Detect which cell encompasses the target text, then output its [x, y] center coordinate. 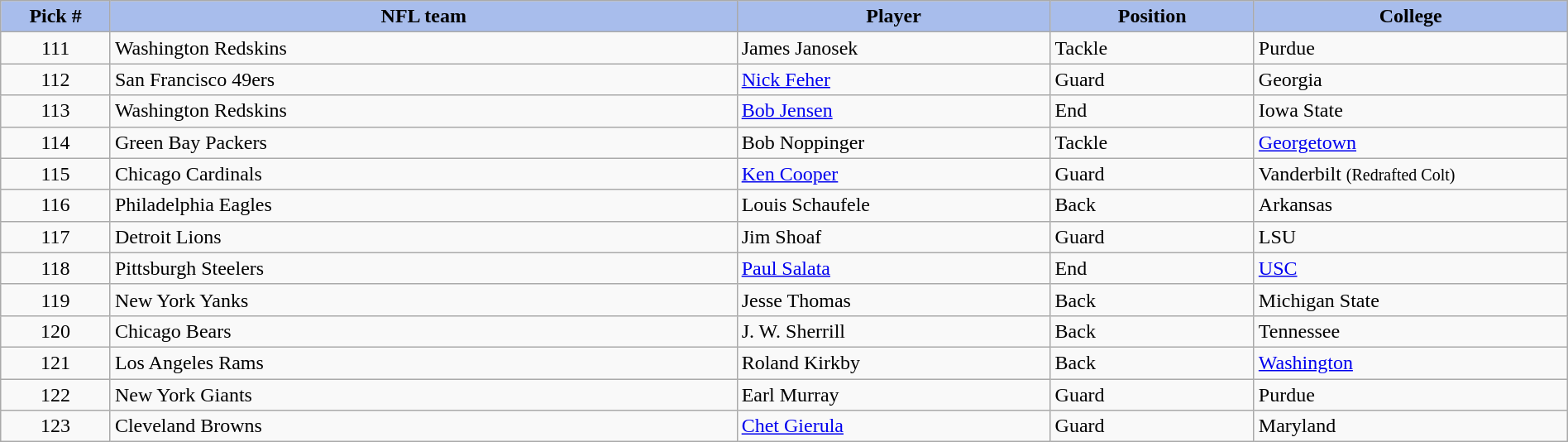
Bob Jensen [893, 111]
College [1411, 17]
Pick # [56, 17]
Bob Noppinger [893, 142]
114 [56, 142]
Cleveland Browns [423, 426]
LSU [1411, 237]
Chet Gierula [893, 426]
Chicago Bears [423, 331]
Vanderbilt (Redrafted Colt) [1411, 174]
121 [56, 363]
Detroit Lions [423, 237]
Paul Salata [893, 268]
116 [56, 205]
118 [56, 268]
Los Angeles Rams [423, 363]
USC [1411, 268]
117 [56, 237]
Georgia [1411, 79]
Louis Schaufele [893, 205]
Maryland [1411, 426]
Earl Murray [893, 395]
Jim Shoaf [893, 237]
122 [56, 395]
115 [56, 174]
J. W. Sherrill [893, 331]
123 [56, 426]
Ken Cooper [893, 174]
Tennessee [1411, 331]
Michigan State [1411, 300]
Arkansas [1411, 205]
New York Giants [423, 395]
111 [56, 48]
NFL team [423, 17]
San Francisco 49ers [423, 79]
119 [56, 300]
Position [1152, 17]
112 [56, 79]
Philadelphia Eagles [423, 205]
James Janosek [893, 48]
New York Yanks [423, 300]
Chicago Cardinals [423, 174]
Green Bay Packers [423, 142]
Jesse Thomas [893, 300]
Iowa State [1411, 111]
113 [56, 111]
Roland Kirkby [893, 363]
Pittsburgh Steelers [423, 268]
Player [893, 17]
120 [56, 331]
Washington [1411, 363]
Georgetown [1411, 142]
Nick Feher [893, 79]
